Determine the [x, y] coordinate at the center of the cell enclosing the given text.  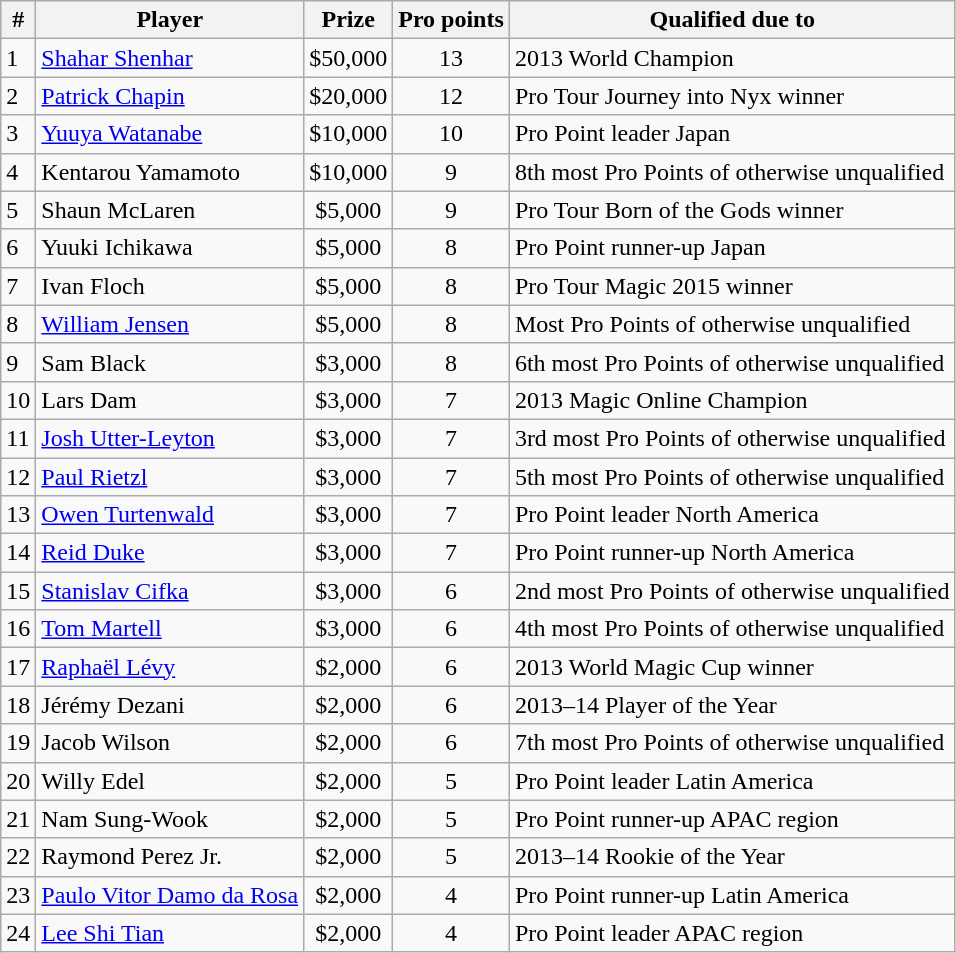
Pro Tour Journey into Nyx winner [732, 96]
Jérémy Dezani [170, 705]
Ivan Floch [170, 286]
Paulo Vitor Damo da Rosa [170, 895]
# [18, 20]
Pro Point leader APAC region [732, 933]
Pro Tour Magic 2015 winner [732, 286]
19 [18, 743]
Raphaël Lévy [170, 667]
8th most Pro Points of otherwise unqualified [732, 172]
2013 World Magic Cup winner [732, 667]
Yuuya Watanabe [170, 134]
3 [18, 134]
4th most Pro Points of otherwise unqualified [732, 629]
22 [18, 857]
2nd most Pro Points of otherwise unqualified [732, 591]
Kentarou Yamamoto [170, 172]
Stanislav Cifka [170, 591]
11 [18, 438]
$50,000 [348, 58]
Pro Point leader Latin America [732, 781]
20 [18, 781]
Pro Point runner-up North America [732, 553]
Pro Point runner-up APAC region [732, 819]
2013–14 Rookie of the Year [732, 857]
1 [18, 58]
2013 World Champion [732, 58]
Qualified due to [732, 20]
14 [18, 553]
Paul Rietzl [170, 477]
Shahar Shenhar [170, 58]
Reid Duke [170, 553]
6th most Pro Points of otherwise unqualified [732, 362]
7th most Pro Points of otherwise unqualified [732, 743]
2013–14 Player of the Year [732, 705]
Raymond Perez Jr. [170, 857]
Pro Point leader Japan [732, 134]
2 [18, 96]
Most Pro Points of otherwise unqualified [732, 324]
18 [18, 705]
Shaun McLaren [170, 210]
Pro Point runner-up Japan [732, 248]
Lee Shi Tian [170, 933]
21 [18, 819]
5th most Pro Points of otherwise unqualified [732, 477]
Josh Utter-Leyton [170, 438]
23 [18, 895]
24 [18, 933]
$20,000 [348, 96]
Pro Tour Born of the Gods winner [732, 210]
Yuuki Ichikawa [170, 248]
Pro points [452, 20]
Patrick Chapin [170, 96]
2013 Magic Online Champion [732, 400]
Owen Turtenwald [170, 515]
William Jensen [170, 324]
15 [18, 591]
16 [18, 629]
Tom Martell [170, 629]
Prize [348, 20]
3rd most Pro Points of otherwise unqualified [732, 438]
Player [170, 20]
Pro Point leader North America [732, 515]
Sam Black [170, 362]
Nam Sung-Wook [170, 819]
Pro Point runner-up Latin America [732, 895]
Lars Dam [170, 400]
Willy Edel [170, 781]
17 [18, 667]
Jacob Wilson [170, 743]
